Capture the cell that displays the provided text and extract its (x, y) central coordinate. 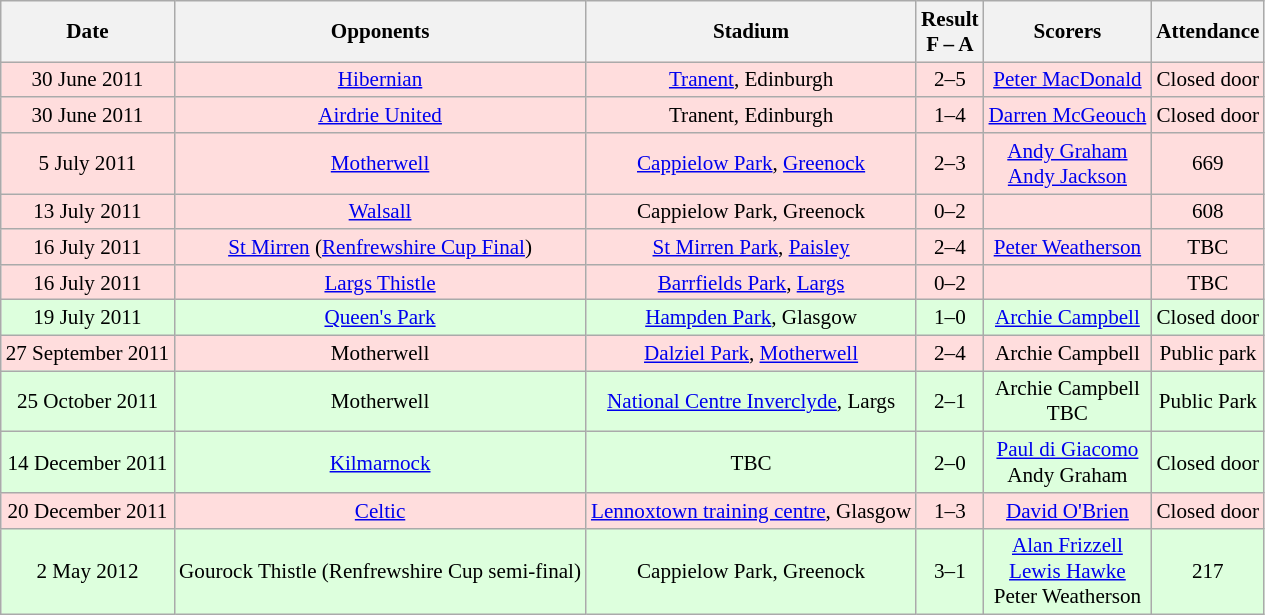
Kilmarnock (380, 462)
Gourock Thistle (Renfrewshire Cup semi-final) (380, 571)
Result F – A (950, 32)
Alan Frizzell Lewis Hawke Peter Weatherson (1068, 571)
2–0 (950, 462)
David O'Brien (1068, 510)
Celtic (380, 510)
Public Park (1208, 402)
Date (88, 32)
669 (1208, 164)
1–3 (950, 510)
27 September 2011 (88, 352)
Opponents (380, 32)
2 May 2012 (88, 571)
14 December 2011 (88, 462)
Hampden Park, Glasgow (751, 318)
Public park (1208, 352)
Archie Campbell TBC (1068, 402)
Peter MacDonald (1068, 80)
20 December 2011 (88, 510)
2–1 (950, 402)
Darren McGeouch (1068, 114)
3–1 (950, 571)
1–0 (950, 318)
St Mirren (Renfrewshire Cup Final) (380, 246)
Largs Thistle (380, 282)
Barrfields Park, Largs (751, 282)
2–3 (950, 164)
25 October 2011 (88, 402)
Andy Graham Andy Jackson (1068, 164)
Lennoxtown training centre, Glasgow (751, 510)
13 July 2011 (88, 212)
Peter Weatherson (1068, 246)
Queen's Park (380, 318)
Walsall (380, 212)
1–4 (950, 114)
19 July 2011 (88, 318)
Dalziel Park, Motherwell (751, 352)
National Centre Inverclyde, Largs (751, 402)
St Mirren Park, Paisley (751, 246)
608 (1208, 212)
Stadium (751, 32)
Airdrie United (380, 114)
Scorers (1068, 32)
Attendance (1208, 32)
Paul di Giacomo Andy Graham (1068, 462)
Hibernian (380, 80)
2–5 (950, 80)
217 (1208, 571)
5 July 2011 (88, 164)
